Capture the cell that displays the provided text and extract its [X, Y] central coordinate. 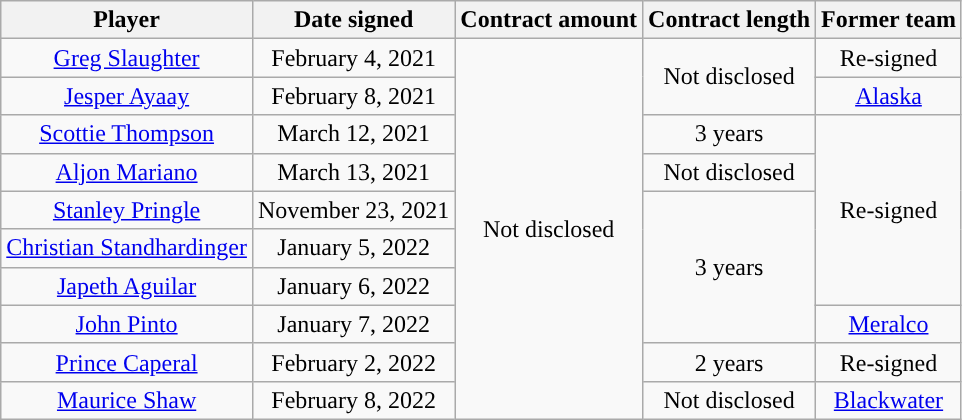
November 23, 2021 [353, 210]
Christian Standhardinger [127, 248]
February 2, 2022 [353, 362]
2 years [730, 362]
Player [127, 20]
John Pinto [127, 324]
Contract length [730, 20]
Greg Slaughter [127, 58]
Former team [889, 20]
February 4, 2021 [353, 58]
Aljon Mariano [127, 172]
Alaska [889, 96]
February 8, 2021 [353, 96]
March 12, 2021 [353, 134]
Maurice Shaw [127, 400]
February 8, 2022 [353, 400]
Stanley Pringle [127, 210]
Meralco [889, 324]
Prince Caperal [127, 362]
January 5, 2022 [353, 248]
Jesper Ayaay [127, 96]
March 13, 2021 [353, 172]
January 7, 2022 [353, 324]
Scottie Thompson [127, 134]
Japeth Aguilar [127, 286]
Contract amount [549, 20]
January 6, 2022 [353, 286]
Blackwater [889, 400]
Date signed [353, 20]
